Output the [X, Y] coordinate of the center of the cell containing the given text.  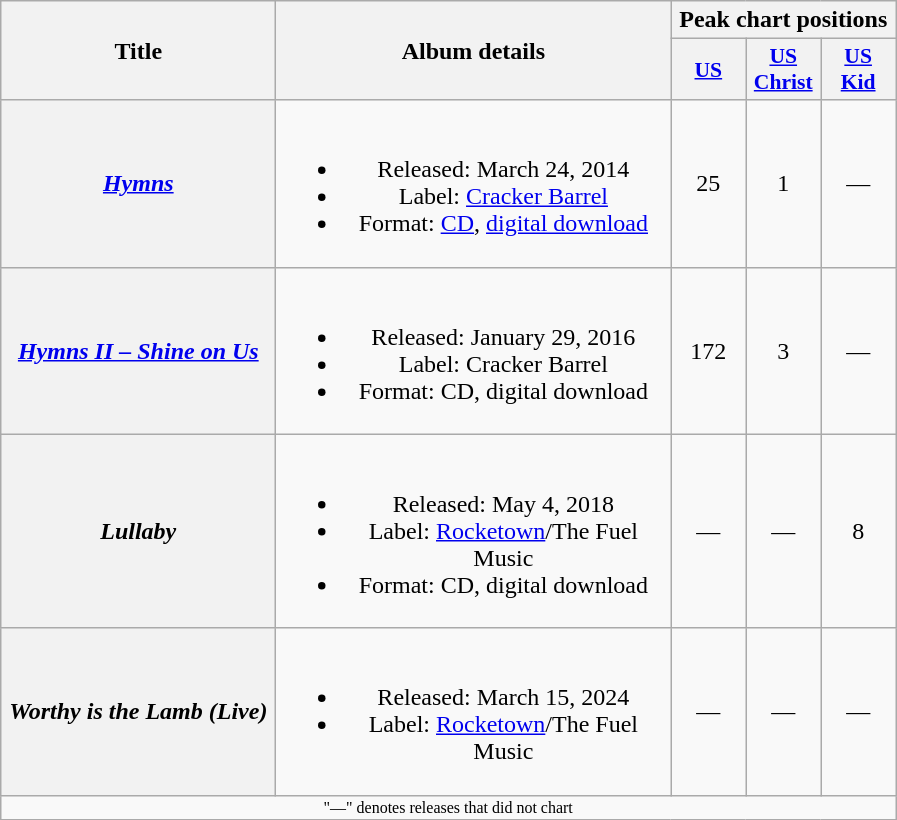
3 [784, 350]
Lullaby [138, 531]
Title [138, 50]
US [708, 70]
172 [708, 350]
Released: January 29, 2016Label: Cracker BarrelFormat: CD, digital download [474, 350]
Album details [474, 50]
USChrist [784, 70]
Hymns [138, 184]
1 [784, 184]
USKid [858, 70]
"—" denotes releases that did not chart [448, 807]
Released: May 4, 2018Label: Rocketown/The Fuel MusicFormat: CD, digital download [474, 531]
Released: March 24, 2014Label: Cracker BarrelFormat: CD, digital download [474, 184]
Released: March 15, 2024Label: Rocketown/The Fuel Music [474, 712]
Worthy is the Lamb (Live) [138, 712]
25 [708, 184]
Hymns II – Shine on Us [138, 350]
Peak chart positions [784, 20]
8 [858, 531]
